Detect which cell encompasses the target text, then output its (x, y) center coordinate. 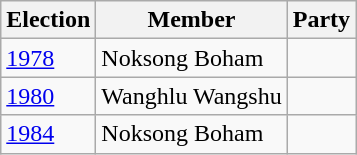
1980 (48, 96)
1984 (48, 134)
Wanghlu Wangshu (192, 96)
Member (192, 20)
Election (48, 20)
1978 (48, 58)
Party (321, 20)
